Scan for the cell matching the given text and deliver its (x, y) coordinate at center. 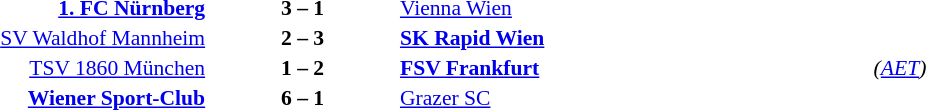
FSV Frankfurt (634, 68)
1 – 2 (302, 68)
2 – 3 (302, 38)
SK Rapid Wien (634, 38)
